Find where the given text appears and provide that cell's center as [X, Y] coordinate. 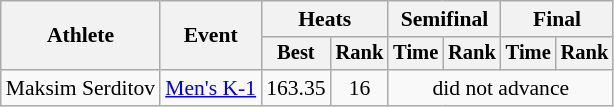
Men's K-1 [210, 88]
Event [210, 36]
did not advance [500, 88]
Semifinal [444, 19]
Best [296, 54]
Athlete [80, 36]
Final [557, 19]
16 [360, 88]
Heats [324, 19]
163.35 [296, 88]
Maksim Serditov [80, 88]
